Locate the cell with the specified text and output its (X, Y) center coordinate. 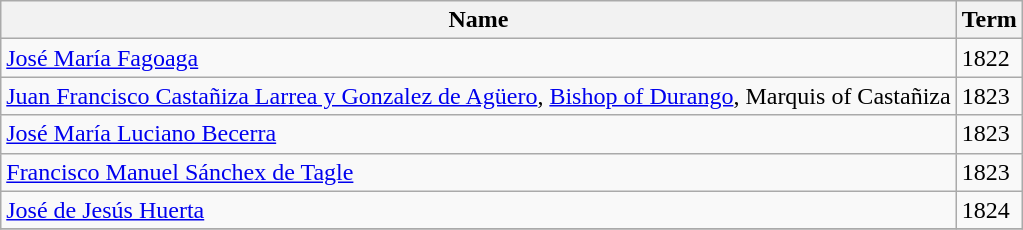
José María Fagoaga (478, 58)
José María Luciano Becerra (478, 134)
1824 (989, 210)
Francisco Manuel Sánchex de Tagle (478, 172)
1822 (989, 58)
José de Jesús Huerta (478, 210)
Name (478, 20)
Juan Francisco Castañiza Larrea y Gonzalez de Agüero, Bishop of Durango, Marquis of Castañiza (478, 96)
Term (989, 20)
